Determine the (X, Y) coordinate at the center of the cell enclosing the given text.  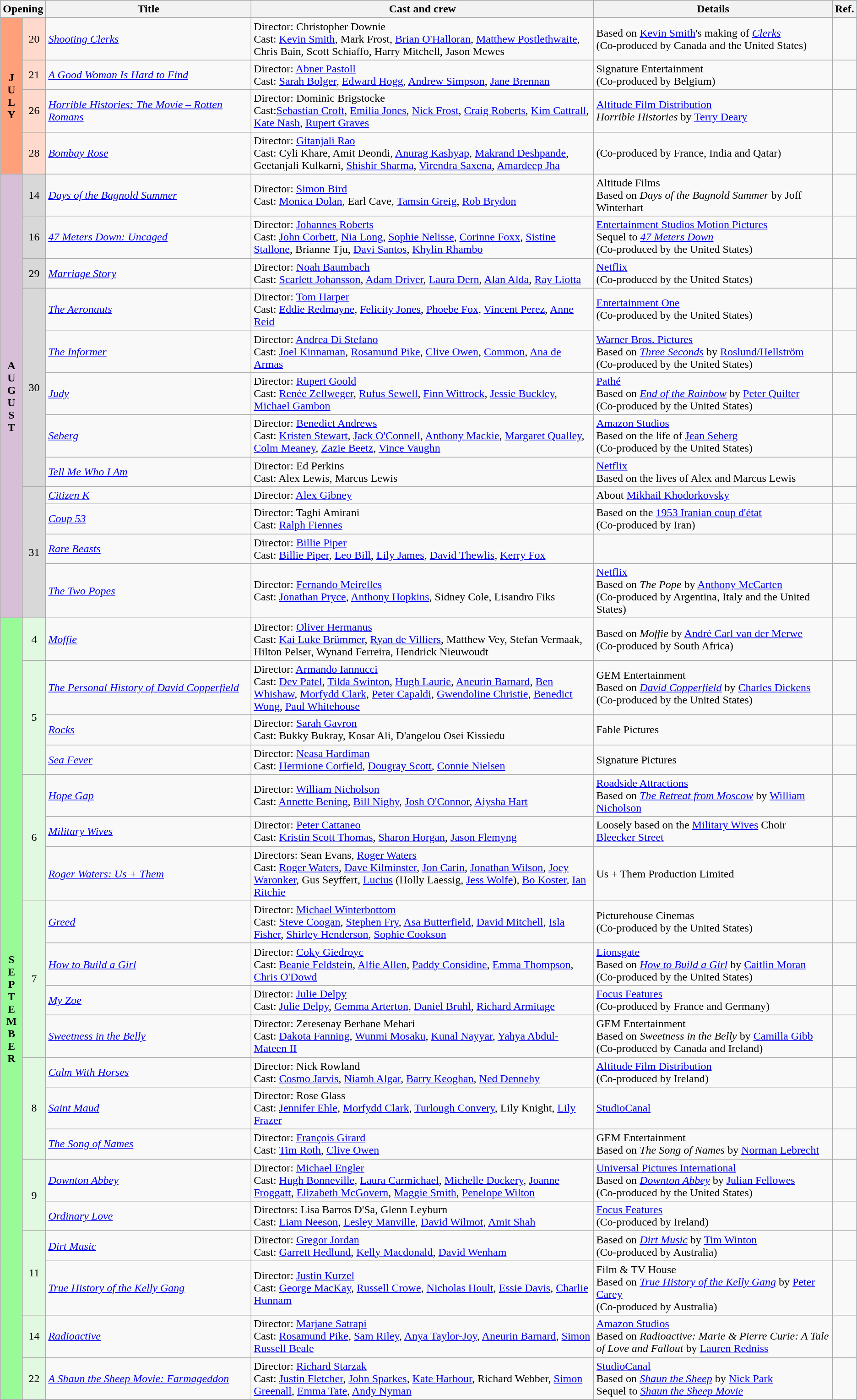
Greed (148, 922)
Director: Zeresenay Berhane Mehari Cast: Dakota Fanning, Wunmi Mosaku, Kunal Nayyar, Yahya Abdul-Mateen II (423, 1036)
StudioCanal (713, 1108)
Hope Gap (148, 795)
The Song of Names (148, 1144)
5 (34, 717)
Ordinary Love (148, 1216)
Director: Simon Bird Cast: Monica Dolan, Earl Cave, Tamsin Greig, Rob Brydon (423, 195)
Director: Gregor Jordan Cast: Garrett Hedlund, Kelly Macdonald, David Wenham (423, 1246)
Altitude Films Based on Days of the Bagnold Summer by Joff Winterhart (713, 195)
Director: Noah Baumbach Cast: Scarlett Johansson, Adam Driver, Laura Dern, Alan Alda, Ray Liotta (423, 273)
Director: François Girard Cast: Tim Roth, Clive Owen (423, 1144)
Director: Abner Pastoll Cast: Sarah Bolger, Edward Hogg, Andrew Simpson, Jane Brennan (423, 75)
Director: Taghi Amirani Cast: Ralph Fiennes (423, 519)
GEM Entertainment Based on Sweetness in the Belly by Camilla Gibb (Co-produced by Canada and Ireland) (713, 1036)
Director: Billie Piper Cast: Billie Piper, Leo Bill, Lily James, David Thewlis, Kerry Fox (423, 549)
Film & TV House Based on True History of the Kelly Gang by Peter Carey (Co-produced by Australia) (713, 1288)
How to Build a Girl (148, 964)
Entertainment One (Co-produced by the United States) (713, 309)
Marriage Story (148, 273)
Director: Coky Giedroyc Cast: Beanie Feldstein, Alfie Allen, Paddy Considine, Emma Thompson, Chris O'Dowd (423, 964)
Citizen K (148, 496)
Altitude Film Distribution (Co-produced by Ireland) (713, 1072)
GEM Entertainment Based on David Copperfield by Charles Dickens (Co-produced by the United States) (713, 688)
Sea Fever (148, 759)
(Co-produced by France, India and Qatar) (713, 153)
Based on the 1953 Iranian coup d'état (Co-produced by Iran) (713, 519)
Horrible Histories: The Movie – Rotten Romans (148, 111)
The Aeronauts (148, 309)
Director: Justin Kurzel Cast: George MacKay, Russell Crowe, Nicholas Hoult, Essie Davis, Charlie Hunnam (423, 1288)
Fable Pictures (713, 730)
Lionsgate Based on How to Build a Girl by Caitlin Moran (Co-produced by the United States) (713, 964)
Calm With Horses (148, 1072)
Pathé Based on End of the Rainbow by Peter Quilter (Co-produced by the United States) (713, 393)
Focus Features (Co-produced by Ireland) (713, 1216)
True History of the Kelly Gang (148, 1288)
Moffie (148, 639)
Directors: Lisa Barros D'Sa, Glenn Leyburn Cast: Liam Neeson, Lesley Manville, David Wilmot, Amit Shah (423, 1216)
Coup 53 (148, 519)
A Shaun the Sheep Movie: Farmageddon (148, 1378)
Director: Ed Perkins Cast: Alex Lewis, Marcus Lewis (423, 472)
29 (34, 273)
Director: Johannes Roberts Cast: John Corbett, Nia Long, Sophie Nelisse, Corinne Foxx, Sistine Stallone, Brianne Tju, Davi Santos, Khylin Rhambo (423, 237)
16 (34, 237)
Roadside Attractions Based on The Retreat from Moscow by William Nicholson (713, 795)
47 Meters Down: Uncaged (148, 237)
My Zoe (148, 1000)
Director: Oliver Hermanus Cast: Kai Luke Brümmer, Ryan de Villiers, Matthew Vey, Stefan Vermaak, Hilton Pelser, Wynand Ferreira, Hendrick Nieuwoudt (423, 639)
GEM Entertainment Based on The Song of Names by Norman Lebrecht (713, 1144)
Amazon Studios Based on Radioactive: Marie & Pierre Curie: A Tale of Love and Fallout by Lauren Redniss (713, 1336)
30 (34, 387)
Military Wives (148, 832)
26 (34, 111)
21 (34, 75)
7 (34, 979)
Director: Rose Glass Cast: Jennifer Ehle, Morfydd Clark, Turlough Convery, Lily Knight, Lily Frazer (423, 1108)
Altitude Film Distribution Horrible Histories by Terry Deary (713, 111)
Based on Kevin Smith's making of Clerks (Co-produced by Canada and the United States) (713, 39)
Based on Moffie by André Carl van der Merwe (Co-produced by South Africa) (713, 639)
Signature Entertainment (Co-produced by Belgium) (713, 75)
Netflix Based on the lives of Alex and Marcus Lewis (713, 472)
Loosely based on the Military Wives Choir Bleecker Street (713, 832)
Netflix Based on The Pope by Anthony McCarten (Co-produced by Argentina, Italy and the United States) (713, 591)
AUGUST (12, 396)
28 (34, 153)
Director: Benedict Andrews Cast: Kristen Stewart, Jack O'Connell, Anthony Mackie, Margaret Qualley, Colm Meaney, Zazie Beetz, Vince Vaughn (423, 436)
6 (34, 838)
Entertainment Studios Motion Pictures Sequel to 47 Meters Down (Co-produced by the United States) (713, 237)
The Personal History of David Copperfield (148, 688)
The Two Popes (148, 591)
Warner Bros. Pictures Based on Three Seconds by Roslund/Hellström (Co-produced by the United States) (713, 351)
SEPTEMBER (12, 1009)
Netflix (Co-produced by the United States) (713, 273)
Director: Julie Delpy Cast: Julie Delpy, Gemma Arterton, Daniel Bruhl, Richard Armitage (423, 1000)
Shooting Clerks (148, 39)
Radioactive (148, 1336)
Director: Fernando Meirelles Cast: Jonathan Pryce, Anthony Hopkins, Sidney Cole, Lisandro Fiks (423, 591)
Director: Dominic Brigstocke Cast:Sebastian Croft, Emilia Jones, Nick Frost, Craig Roberts, Kim Cattrall, Kate Nash, Rupert Graves (423, 111)
Signature Pictures (713, 759)
Seberg (148, 436)
Director: Neasa Hardiman Cast: Hermione Corfield, Dougray Scott, Connie Nielsen (423, 759)
Ref. (844, 9)
The Informer (148, 351)
A Good Woman Is Hard to Find (148, 75)
Cast and crew (423, 9)
Director: Richard Starzak Cast: Justin Fletcher, John Sparkes, Kate Harbour, Richard Webber, Simon Greenall, Emma Tate, Andy Nyman (423, 1378)
Director: Tom Harper Cast: Eddie Redmayne, Felicity Jones, Phoebe Fox, Vincent Perez, Anne Reid (423, 309)
Details (713, 9)
Director: William Nicholson Cast: Annette Bening, Bill Nighy, Josh O'Connor, Aiysha Hart (423, 795)
Picturehouse Cinemas (Co-produced by the United States) (713, 922)
Director: Peter Cattaneo Cast: Kristin Scott Thomas, Sharon Horgan, Jason Flemyng (423, 832)
31 (34, 552)
11 (34, 1273)
Rocks (148, 730)
Director: Alex Gibney (423, 496)
Director: Michael Winterbottom Cast: Steve Coogan, Stephen Fry, Asa Butterfield, David Mitchell, Isla Fisher, Shirley Henderson, Sophie Cookson (423, 922)
Director: Andrea Di Stefano Cast: Joel Kinnaman, Rosamund Pike, Clive Owen, Common, Ana de Armas (423, 351)
Director: Sarah Gavron Cast: Bukky Bukray, Kosar Ali, D'angelou Osei Kissiedu (423, 730)
Focus Features (Co-produced by France and Germany) (713, 1000)
4 (34, 639)
Director: Rupert Goold Cast: Renée Zellweger, Rufus Sewell, Finn Wittrock, Jessie Buckley, Michael Gambon (423, 393)
Amazon Studios Based on the life of Jean Seberg (Co-produced by the United States) (713, 436)
Days of the Bagnold Summer (148, 195)
Judy (148, 393)
Tell Me Who I Am (148, 472)
About Mikhail Khodorkovsky (713, 496)
Downton Abbey (148, 1180)
Bombay Rose (148, 153)
JULY (12, 96)
Dirt Music (148, 1246)
22 (34, 1378)
Roger Waters: Us + Them (148, 874)
Title (148, 9)
Saint Maud (148, 1108)
Director: Marjane Satrapi Cast: Rosamund Pike, Sam Riley, Anya Taylor-Joy, Aneurin Barnard, Simon Russell Beale (423, 1336)
Director: Nick Rowland Cast: Cosmo Jarvis, Niamh Algar, Barry Keoghan, Ned Dennehy (423, 1072)
20 (34, 39)
9 (34, 1195)
Universal Pictures International Based on Downton Abbey by Julian Fellowes (Co-produced by the United States) (713, 1180)
Based on Dirt Music by Tim Winton (Co-produced by Australia) (713, 1246)
StudioCanal Based on Shaun the Sheep by Nick Park Sequel to Shaun the Sheep Movie (713, 1378)
Opening (23, 9)
8 (34, 1108)
Us + Them Production Limited (713, 874)
Sweetness in the Belly (148, 1036)
Rare Beasts (148, 549)
